Find where the given text appears and provide that cell's center as [x, y] coordinate. 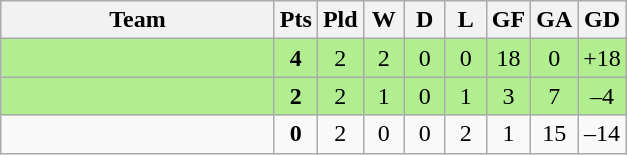
Team [138, 20]
–14 [602, 134]
Pts [296, 20]
L [466, 20]
7 [554, 96]
W [384, 20]
18 [508, 58]
D [424, 20]
+18 [602, 58]
–4 [602, 96]
3 [508, 96]
GA [554, 20]
Pld [340, 20]
GD [602, 20]
15 [554, 134]
GF [508, 20]
4 [296, 58]
